Return the [x, y] coordinate for the center point of the cell that contains the specified text.  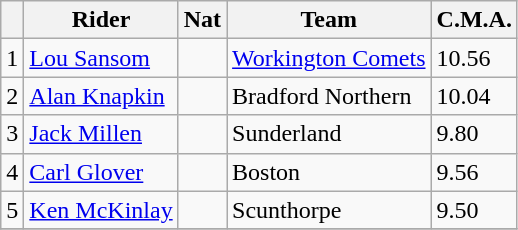
Carl Glover [101, 172]
9.50 [474, 210]
Workington Comets [329, 58]
Scunthorpe [329, 210]
Bradford Northern [329, 96]
2 [12, 96]
Jack Millen [101, 134]
1 [12, 58]
3 [12, 134]
Team [329, 20]
5 [12, 210]
Rider [101, 20]
Boston [329, 172]
Ken McKinlay [101, 210]
10.56 [474, 58]
9.80 [474, 134]
10.04 [474, 96]
Alan Knapkin [101, 96]
Sunderland [329, 134]
Nat [202, 20]
9.56 [474, 172]
Lou Sansom [101, 58]
4 [12, 172]
C.M.A. [474, 20]
